Scan for the cell matching the given text and deliver its [x, y] coordinate at center. 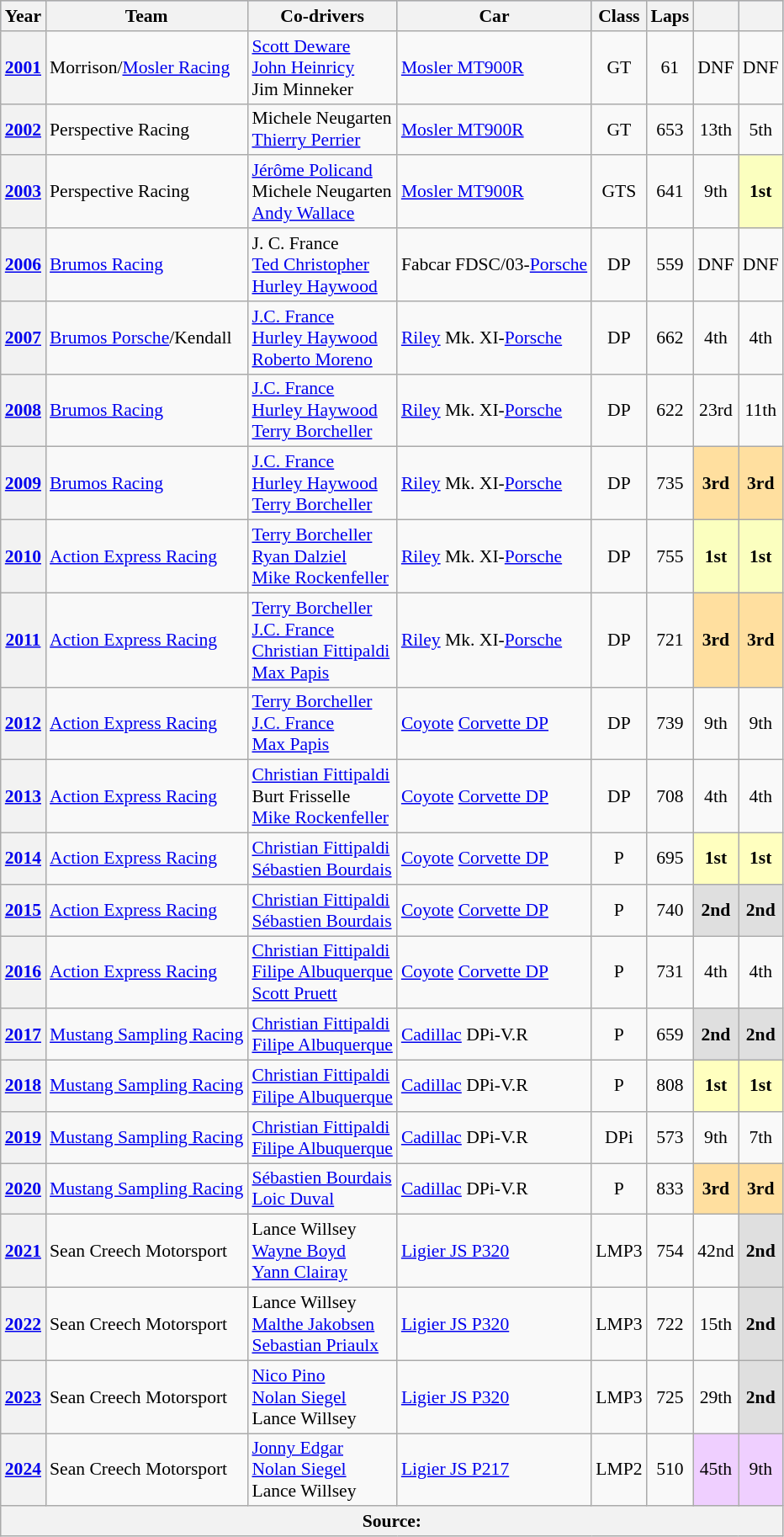
11th [760, 411]
2007 [24, 338]
Year [24, 16]
Morrison/Mosler Racing [146, 67]
659 [670, 1035]
2010 [24, 557]
2023 [24, 1397]
45th [715, 1470]
Nico Pino Nolan Siegel Lance Willsey [321, 1397]
2011 [24, 640]
GTS [619, 192]
15th [715, 1325]
622 [670, 411]
2016 [24, 973]
2006 [24, 264]
Christian Fittipaldi Burt Frisselle Mike Rockenfeller [321, 796]
29th [715, 1397]
2018 [24, 1086]
731 [670, 973]
2020 [24, 1189]
Ligier JS P217 [495, 1470]
739 [670, 724]
2015 [24, 911]
23rd [715, 411]
5th [760, 130]
Class [619, 16]
808 [670, 1086]
2009 [24, 483]
708 [670, 796]
Scott Deware John Heinricy Jim Minneker [321, 67]
735 [670, 483]
695 [670, 859]
2024 [24, 1470]
725 [670, 1397]
7th [760, 1138]
662 [670, 338]
Lance Willsey Malthe Jakobsen Sebastian Priaulx [321, 1325]
641 [670, 192]
Christian Fittipaldi Filipe Albuquerque Scott Pruett [321, 973]
721 [670, 640]
2013 [24, 796]
42nd [715, 1251]
Fabcar FDSC/03-Porsche [495, 264]
Source: [392, 1522]
Terry Borcheller Ryan Dalziel Mike Rockenfeller [321, 557]
573 [670, 1138]
Laps [670, 16]
LMP2 [619, 1470]
833 [670, 1189]
755 [670, 557]
Terry Borcheller J.C. France Christian Fittipaldi Max Papis [321, 640]
2008 [24, 411]
Sébastien Bourdais Loic Duval [321, 1189]
740 [670, 911]
Team [146, 16]
Co-drivers [321, 16]
2017 [24, 1035]
2022 [24, 1325]
DPi [619, 1138]
559 [670, 264]
510 [670, 1470]
2002 [24, 130]
J. C. France Ted Christopher Hurley Haywood [321, 264]
2014 [24, 859]
Michele Neugarten Thierry Perrier [321, 130]
2021 [24, 1251]
2012 [24, 724]
13th [715, 130]
2003 [24, 192]
Brumos Porsche/Kendall [146, 338]
754 [670, 1251]
Car [495, 16]
Lance Willsey Wayne Boyd Yann Clairay [321, 1251]
Jonny Edgar Nolan Siegel Lance Willsey [321, 1470]
Jérôme Policand Michele Neugarten Andy Wallace [321, 192]
61 [670, 67]
653 [670, 130]
Terry Borcheller J.C. France Max Papis [321, 724]
722 [670, 1325]
2001 [24, 67]
J.C. France Hurley Haywood Roberto Moreno [321, 338]
2019 [24, 1138]
